Locate the cell with the specified text and output its [X, Y] center coordinate. 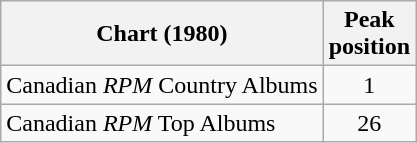
26 [369, 123]
Chart (1980) [162, 34]
1 [369, 85]
Canadian RPM Country Albums [162, 85]
Peakposition [369, 34]
Canadian RPM Top Albums [162, 123]
